Pinpoint the cell where the given text exists, returning its (X, Y) midpoint coordinate. 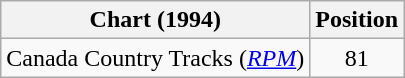
Position (357, 20)
Chart (1994) (156, 20)
Canada Country Tracks (RPM) (156, 58)
81 (357, 58)
